Pinpoint the cell where the given text exists, returning its (X, Y) midpoint coordinate. 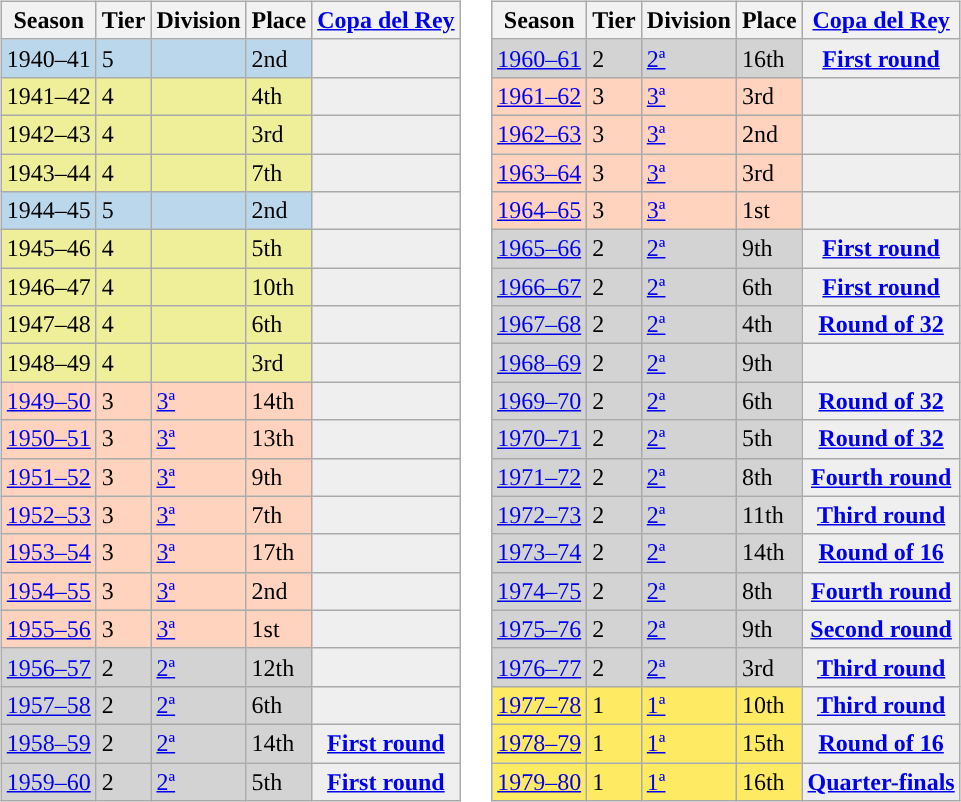
1961–62 (540, 96)
Second round (881, 629)
1953–54 (48, 553)
1952–53 (48, 515)
1943–44 (48, 173)
1971–72 (540, 477)
1964–65 (540, 211)
1970–71 (540, 439)
1950–51 (48, 439)
Quarter-finals (881, 781)
1940–41 (48, 58)
1974–75 (540, 591)
1972–73 (540, 515)
1954–55 (48, 591)
1979–80 (540, 781)
1975–76 (540, 629)
1966–67 (540, 287)
1960–61 (540, 58)
1946–47 (48, 287)
1947–48 (48, 325)
1977–78 (540, 705)
15th (769, 743)
1958–59 (48, 743)
1945–46 (48, 249)
1967–68 (540, 325)
1969–70 (540, 401)
1944–45 (48, 211)
1956–57 (48, 667)
1973–74 (540, 553)
1942–43 (48, 134)
1963–64 (540, 173)
1941–42 (48, 96)
1957–58 (48, 705)
13th (279, 439)
1948–49 (48, 363)
12th (279, 667)
1949–50 (48, 401)
1976–77 (540, 667)
1959–60 (48, 781)
1978–79 (540, 743)
1962–63 (540, 134)
1965–66 (540, 249)
11th (769, 515)
1968–69 (540, 363)
17th (279, 553)
1955–56 (48, 629)
1951–52 (48, 477)
